Detect which cell encompasses the target text, then output its (X, Y) center coordinate. 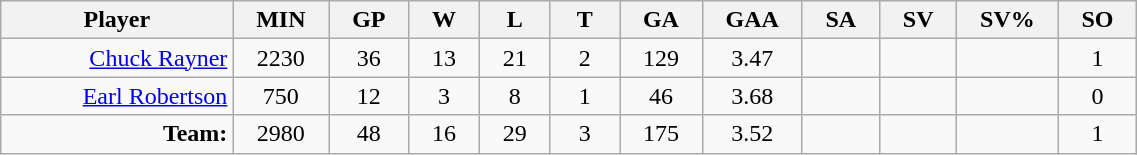
Team: (117, 134)
GA (662, 20)
SV (918, 20)
8 (514, 96)
0 (1098, 96)
16 (444, 134)
13 (444, 58)
Earl Robertson (117, 96)
129 (662, 58)
175 (662, 134)
Chuck Rayner (117, 58)
T (585, 20)
48 (369, 134)
W (444, 20)
GP (369, 20)
SV% (1008, 20)
2980 (281, 134)
MIN (281, 20)
GAA (752, 20)
SA (840, 20)
2230 (281, 58)
3.52 (752, 134)
750 (281, 96)
12 (369, 96)
21 (514, 58)
3.68 (752, 96)
2 (585, 58)
SO (1098, 20)
36 (369, 58)
L (514, 20)
46 (662, 96)
3.47 (752, 58)
29 (514, 134)
Player (117, 20)
